Determine the [X, Y] coordinate at the center of the cell enclosing the given text.  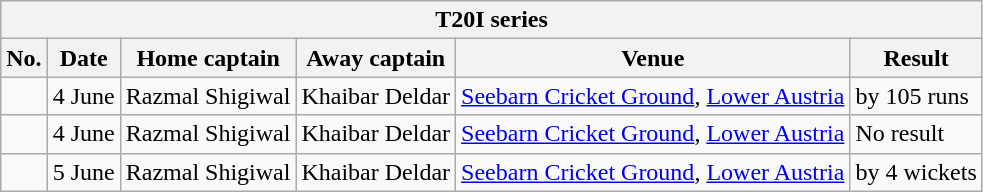
T20I series [492, 20]
by 4 wickets [916, 172]
Away captain [376, 58]
Result [916, 58]
by 105 runs [916, 96]
5 June [84, 172]
Date [84, 58]
No. [24, 58]
Home captain [208, 58]
Venue [653, 58]
No result [916, 134]
